Return [x, y] of the center of cell containing provided text 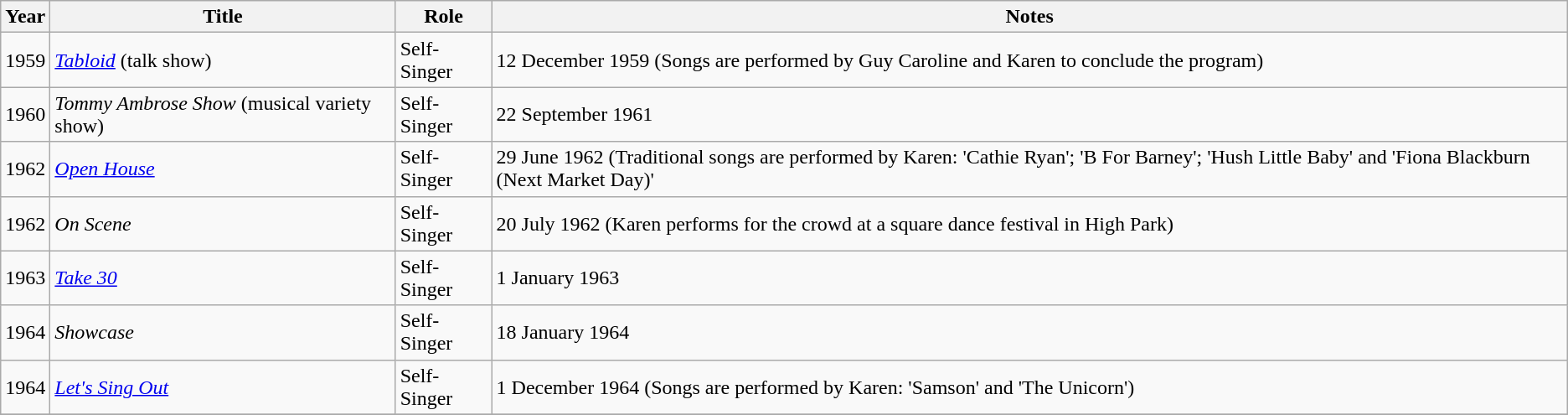
Open House [223, 169]
Role [444, 17]
1960 [25, 114]
1963 [25, 278]
1959 [25, 60]
Let's Sing Out [223, 387]
Showcase [223, 332]
Tommy Ambrose Show (musical variety show) [223, 114]
22 September 1961 [1029, 114]
18 January 1964 [1029, 332]
12 December 1959 (Songs are performed by Guy Caroline and Karen to conclude the program) [1029, 60]
Tabloid (talk show) [223, 60]
1 December 1964 (Songs are performed by Karen: 'Samson' and 'The Unicorn') [1029, 387]
29 June 1962 (Traditional songs are performed by Karen: 'Cathie Ryan'; 'B For Barney'; 'Hush Little Baby' and 'Fiona Blackburn (Next Market Day)' [1029, 169]
1 January 1963 [1029, 278]
Notes [1029, 17]
20 July 1962 (Karen performs for the crowd at a square dance festival in High Park) [1029, 223]
On Scene [223, 223]
Year [25, 17]
Title [223, 17]
Take 30 [223, 278]
